Return [x, y] of the center of cell containing provided text 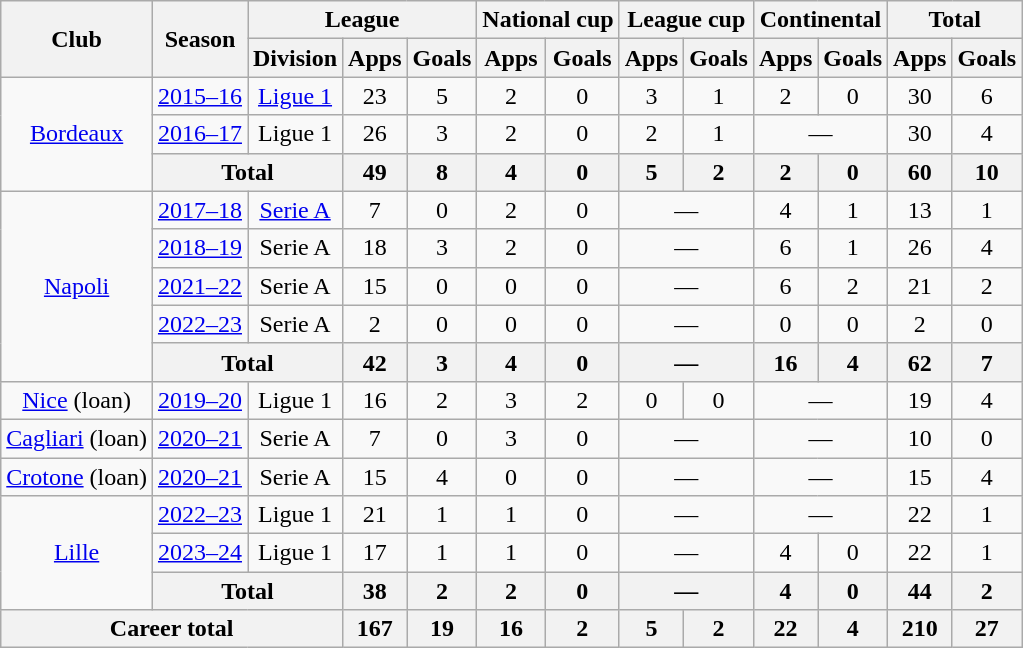
42 [375, 362]
2017–18 [200, 210]
13 [920, 210]
Continental [820, 20]
Club [77, 39]
60 [920, 172]
44 [920, 591]
Lille [77, 553]
2016–17 [200, 134]
2015–16 [200, 96]
League [362, 20]
8 [442, 172]
National cup [548, 20]
Napoli [77, 286]
210 [920, 629]
27 [987, 629]
2021–22 [200, 286]
Bordeaux [77, 134]
2018–19 [200, 248]
Crotone (loan) [77, 477]
Nice (loan) [77, 400]
18 [375, 248]
167 [375, 629]
38 [375, 591]
Season [200, 39]
2023–24 [200, 553]
62 [920, 362]
League cup [686, 20]
23 [375, 96]
Cagliari (loan) [77, 438]
17 [375, 553]
Division [296, 58]
49 [375, 172]
Career total [172, 629]
2019–20 [200, 400]
